Detect which cell encompasses the target text, then output its (X, Y) center coordinate. 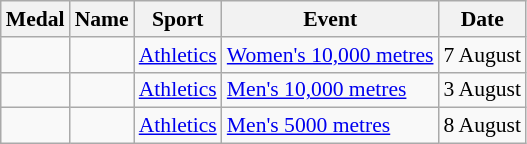
Men's 10,000 metres (330, 90)
Date (482, 19)
7 August (482, 55)
Event (330, 19)
Medal (36, 19)
3 August (482, 90)
Women's 10,000 metres (330, 55)
Name (102, 19)
Sport (178, 19)
Men's 5000 metres (330, 126)
8 August (482, 126)
